Determine the (X, Y) coordinate at the center of the cell enclosing the given text.  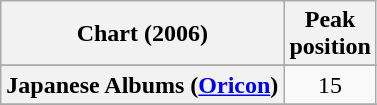
15 (330, 85)
Japanese Albums (Oricon) (142, 85)
Chart (2006) (142, 34)
Peakposition (330, 34)
